Detect which cell encompasses the target text, then output its [x, y] center coordinate. 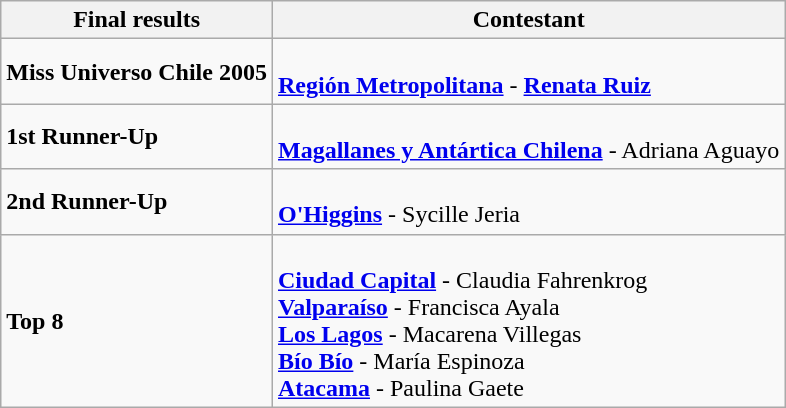
Ciudad Capital - Claudia Fahrenkrog Valparaíso - Francisca Ayala Los Lagos - Macarena Villegas Bío Bío - María Espinoza Atacama - Paulina Gaete [528, 320]
Miss Universo Chile 2005 [137, 72]
Top 8 [137, 320]
1st Runner-Up [137, 136]
Magallanes y Antártica Chilena - Adriana Aguayo [528, 136]
Final results [137, 20]
O'Higgins - Sycille Jeria [528, 202]
Contestant [528, 20]
2nd Runner-Up [137, 202]
Región Metropolitana - Renata Ruiz [528, 72]
